Output the (x, y) coordinate of the center of the cell containing the given text.  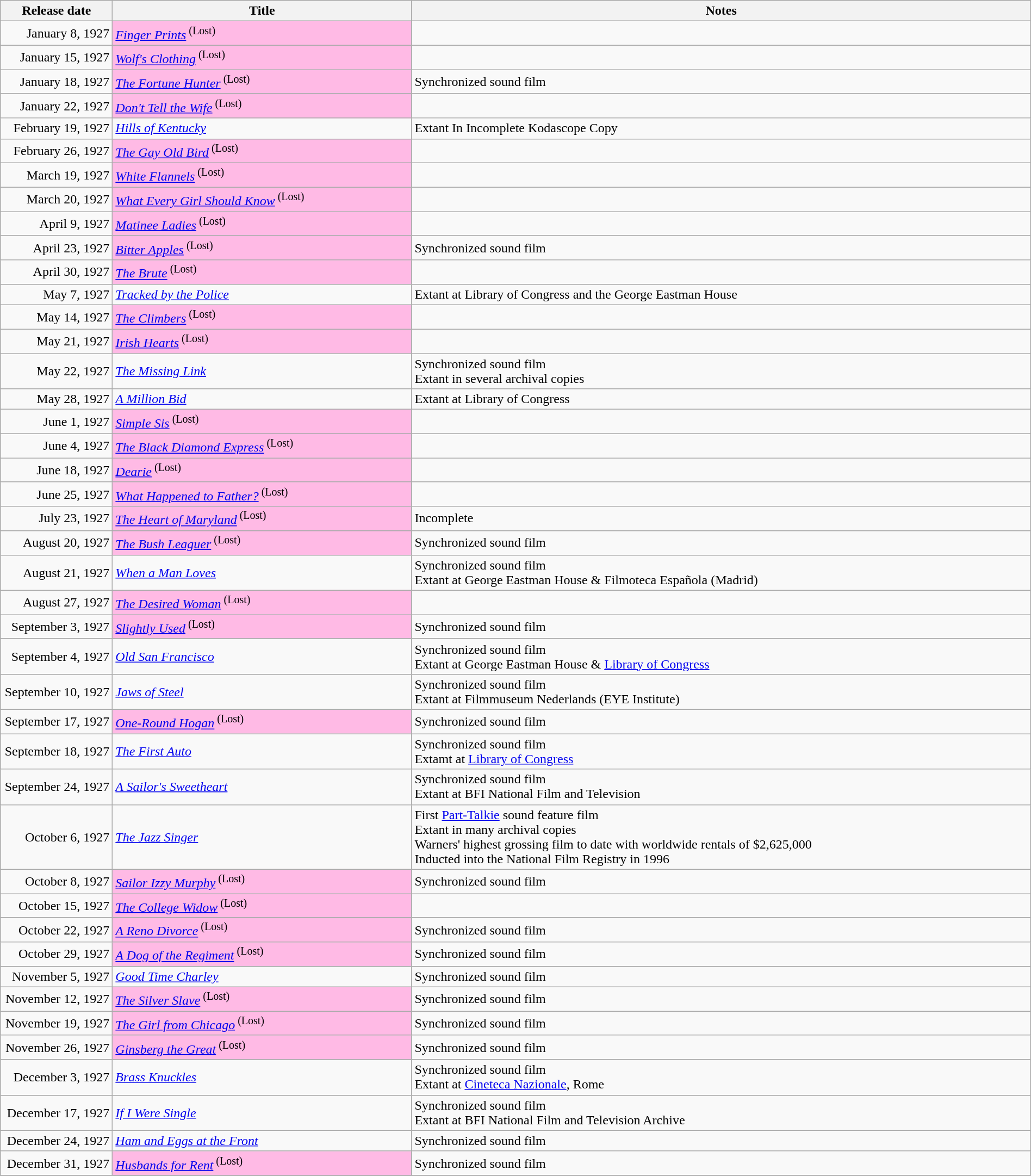
June 4, 1927 (57, 446)
Incomplete (721, 519)
The Jazz Singer (262, 837)
Bitter Apples (Lost) (262, 248)
Matinee Ladies (Lost) (262, 224)
Synchronized sound filmExtant at George Eastman House & Library of Congress (721, 656)
When a Man Loves (262, 572)
The Bush Leaguer (Lost) (262, 543)
October 29, 1927 (57, 954)
Extant at Library of Congress and the George Eastman House (721, 294)
Ham and Eggs at the Front (262, 1141)
Hills of Kentucky (262, 128)
Dearie (Lost) (262, 470)
Wolf's Clothing (Lost) (262, 58)
Notes (721, 11)
September 24, 1927 (57, 787)
July 23, 1927 (57, 519)
August 27, 1927 (57, 603)
The Gay Old Bird (Lost) (262, 151)
April 9, 1927 (57, 224)
June 1, 1927 (57, 422)
Title (262, 11)
The Girl from Chicago (Lost) (262, 1024)
One-Round Hogan (Lost) (262, 721)
The Climbers (Lost) (262, 317)
January 15, 1927 (57, 58)
September 3, 1927 (57, 627)
Brass Knuckles (262, 1077)
October 22, 1927 (57, 930)
March 19, 1927 (57, 175)
January 22, 1927 (57, 106)
The Black Diamond Express (Lost) (262, 446)
A Reno Divorce (Lost) (262, 930)
May 14, 1927 (57, 317)
A Sailor's Sweetheart (262, 787)
December 31, 1927 (57, 1163)
The First Auto (262, 752)
August 20, 1927 (57, 543)
December 24, 1927 (57, 1141)
January 8, 1927 (57, 34)
Don't Tell the Wife (Lost) (262, 106)
The Silver Slave (Lost) (262, 999)
October 8, 1927 (57, 881)
September 17, 1927 (57, 721)
May 7, 1927 (57, 294)
February 26, 1927 (57, 151)
October 15, 1927 (57, 906)
February 19, 1927 (57, 128)
Extant In Incomplete Kodascope Copy (721, 128)
Jaws of Steel (262, 692)
Synchronized sound filmExtant at Filmmuseum Nederlands (EYE Institute) (721, 692)
The College Widow (Lost) (262, 906)
October 6, 1927 (57, 837)
April 30, 1927 (57, 272)
The Heart of Maryland (Lost) (262, 519)
September 10, 1927 (57, 692)
Synchronized sound filmExtant in several archival copies (721, 371)
March 20, 1927 (57, 199)
What Every Girl Should Know (Lost) (262, 199)
September 18, 1927 (57, 752)
December 17, 1927 (57, 1113)
November 19, 1927 (57, 1024)
Extant at Library of Congress (721, 399)
Synchronized sound filmExtamt at Library of Congress (721, 752)
Old San Francisco (262, 656)
Finger Prints (Lost) (262, 34)
Synchronized sound filmExtant at BFI National Film and Television (721, 787)
May 28, 1927 (57, 399)
November 12, 1927 (57, 999)
A Dog of the Regiment (Lost) (262, 954)
Tracked by the Police (262, 294)
May 22, 1927 (57, 371)
Husbands for Rent (Lost) (262, 1163)
What Happened to Father? (Lost) (262, 494)
November 26, 1927 (57, 1048)
The Desired Woman (Lost) (262, 603)
January 18, 1927 (57, 82)
September 4, 1927 (57, 656)
Release date (57, 11)
Ginsberg the Great (Lost) (262, 1048)
May 21, 1927 (57, 342)
Slightly Used (Lost) (262, 627)
Irish Hearts (Lost) (262, 342)
December 3, 1927 (57, 1077)
The Fortune Hunter (Lost) (262, 82)
Synchronized sound film Extant at George Eastman House & Filmoteca Española (Madrid) (721, 572)
If I Were Single (262, 1113)
The Brute (Lost) (262, 272)
Synchronized sound filmExtant at Cineteca Nazionale, Rome (721, 1077)
April 23, 1927 (57, 248)
White Flannels (Lost) (262, 175)
June 25, 1927 (57, 494)
Sailor Izzy Murphy (Lost) (262, 881)
Synchronized sound filmExtant at BFI National Film and Television Archive (721, 1113)
November 5, 1927 (57, 976)
Simple Sis (Lost) (262, 422)
A Million Bid (262, 399)
Good Time Charley (262, 976)
The Missing Link (262, 371)
June 18, 1927 (57, 470)
August 21, 1927 (57, 572)
